Scan for the cell matching the given text and deliver its [x, y] coordinate at center. 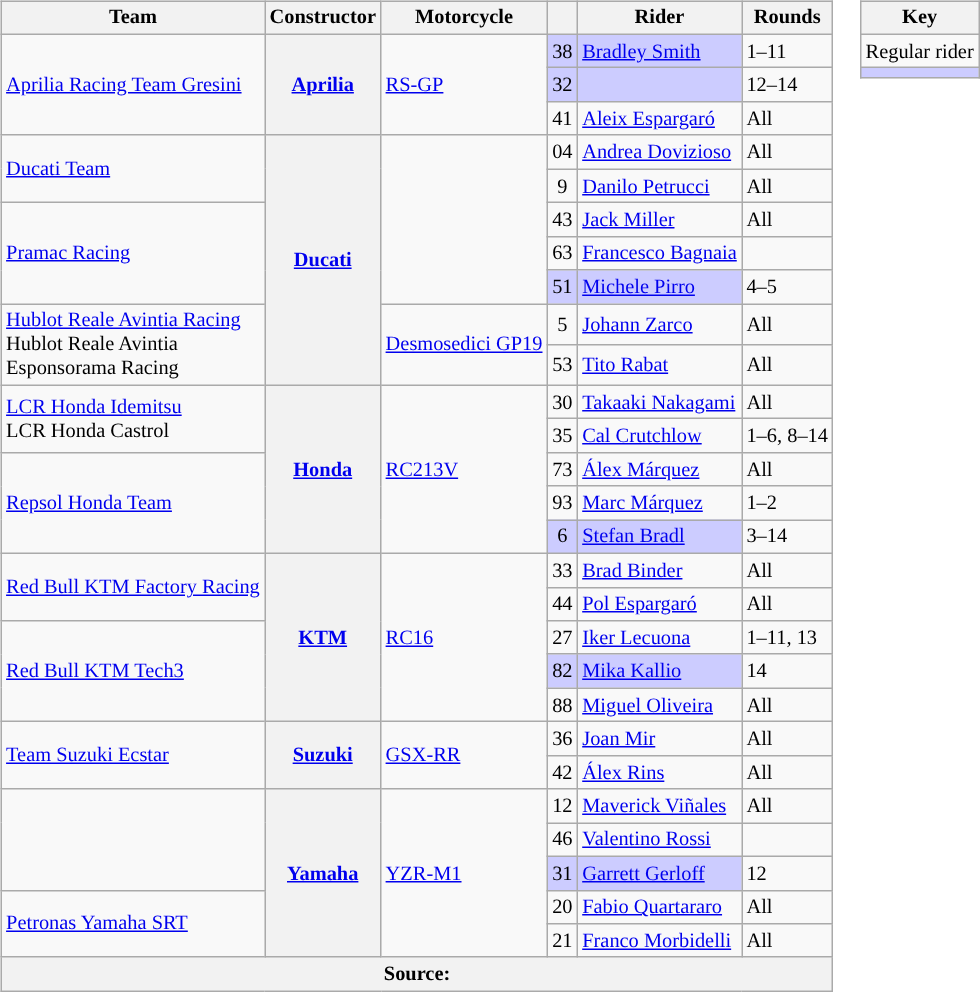
Francesco Bagnaia [659, 253]
Team [132, 18]
14 [788, 671]
KTM [323, 637]
Garrett Gerloff [659, 873]
Ducati [323, 260]
Pramac Racing [132, 254]
Brad Binder [659, 570]
Johann Zarco [659, 324]
1–11 [788, 51]
32 [562, 85]
31 [562, 873]
73 [562, 470]
12–14 [788, 85]
9 [562, 186]
Repsol Honda Team [132, 504]
RC16 [464, 637]
Álex Rins [659, 772]
1–6, 8–14 [788, 436]
27 [562, 638]
88 [562, 705]
Fabio Quartararo [659, 907]
Michele Pirro [659, 287]
Key [920, 18]
Source: [417, 974]
Petronas Yamaha SRT [132, 924]
RS-GP [464, 84]
Motorcycle [464, 18]
44 [562, 604]
30 [562, 402]
LCR Honda Idemitsu LCR Honda Castrol [132, 418]
Danilo Petrucci [659, 186]
RC213V [464, 469]
Álex Márquez [659, 470]
Bradley Smith [659, 51]
63 [562, 253]
36 [562, 739]
33 [562, 570]
GSX-RR [464, 756]
1–2 [788, 503]
Yamaha [323, 873]
Red Bull KTM Tech3 [132, 672]
93 [562, 503]
Stefan Bradl [659, 537]
6 [562, 537]
Hublot Reale Avintia Racing Hublot Reale Avintia Esponsorama Racing [132, 345]
Andrea Dovizioso [659, 152]
20 [562, 907]
Tito Rabat [659, 364]
Honda [323, 469]
Jack Miller [659, 220]
Cal Crutchlow [659, 436]
42 [562, 772]
Red Bull KTM Factory Racing [132, 586]
4–5 [788, 287]
35 [562, 436]
Iker Lecuona [659, 638]
Maverick Viñales [659, 806]
Regular rider [920, 51]
Aprilia Racing Team Gresini [132, 84]
Pol Espargaró [659, 604]
1–11, 13 [788, 638]
41 [562, 119]
Miguel Oliveira [659, 705]
38 [562, 51]
Rounds [788, 18]
3–14 [788, 537]
5 [562, 324]
Marc Márquez [659, 503]
Desmosedici GP19 [464, 345]
82 [562, 671]
Franco Morbidelli [659, 941]
Team Suzuki Ecstar [132, 756]
Suzuki [323, 756]
43 [562, 220]
04 [562, 152]
46 [562, 840]
Aprilia [323, 84]
Aleix Espargaró [659, 119]
21 [562, 941]
Ducati Team [132, 168]
Valentino Rossi [659, 840]
YZR-M1 [464, 873]
Rider [659, 18]
53 [562, 364]
51 [562, 287]
Takaaki Nakagami [659, 402]
Constructor [323, 18]
Joan Mir [659, 739]
Mika Kallio [659, 671]
